Output the (x, y) coordinate of the center of the cell containing the given text.  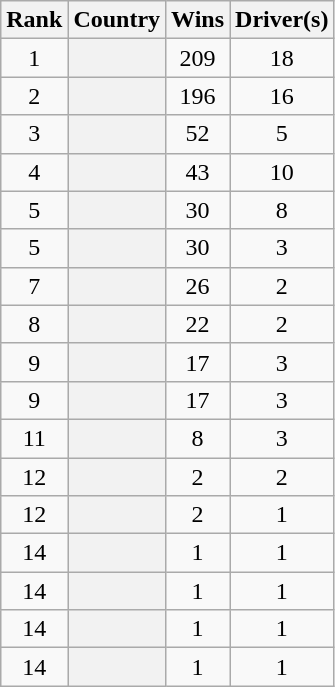
18 (282, 58)
43 (198, 172)
Driver(s) (282, 20)
Wins (198, 20)
22 (198, 324)
196 (198, 96)
10 (282, 172)
Rank (34, 20)
16 (282, 96)
52 (198, 134)
4 (34, 172)
11 (34, 438)
26 (198, 286)
209 (198, 58)
Country (117, 20)
7 (34, 286)
